From the cell containing the given text, extract its center point as [x, y] coordinate. 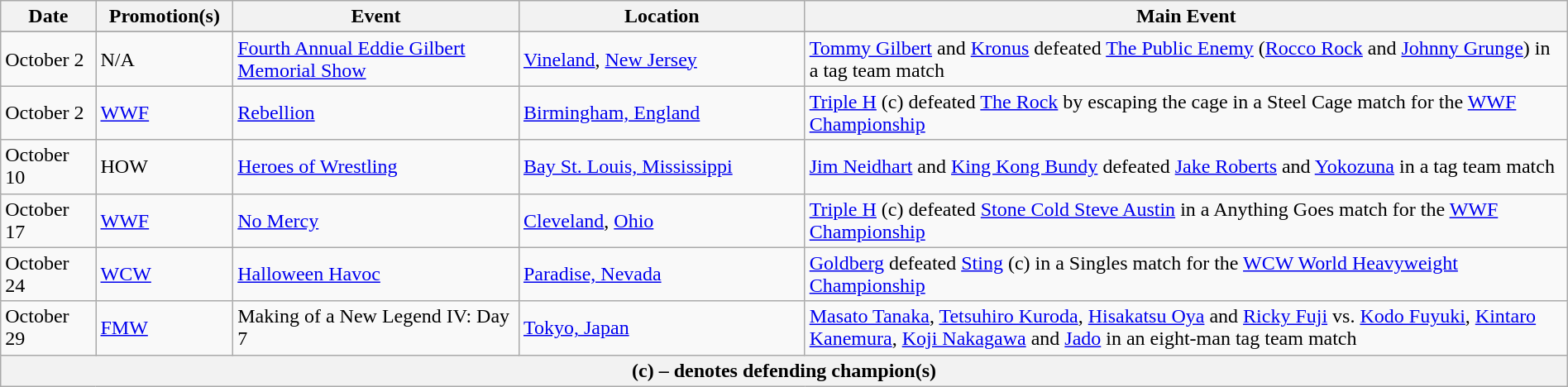
October 10 [48, 167]
Paradise, Nevada [662, 275]
Triple H (c) defeated The Rock by escaping the cage in a Steel Cage match for the WWF Championship [1186, 112]
October 29 [48, 327]
Event [376, 17]
October 17 [48, 220]
Making of a New Legend IV: Day 7 [376, 327]
Goldberg defeated Sting (c) in a Singles match for the WCW World Heavyweight Championship [1186, 275]
Triple H (c) defeated Stone Cold Steve Austin in a Anything Goes match for the WWF Championship [1186, 220]
Heroes of Wrestling [376, 167]
Birmingham, England [662, 112]
Halloween Havoc [376, 275]
Tokyo, Japan [662, 327]
Rebellion [376, 112]
Jim Neidhart and King Kong Bundy defeated Jake Roberts and Yokozuna in a tag team match [1186, 167]
Promotion(s) [165, 17]
Fourth Annual Eddie Gilbert Memorial Show [376, 60]
Tommy Gilbert and Kronus defeated The Public Enemy (Rocco Rock and Johnny Grunge) in a tag team match [1186, 60]
No Mercy [376, 220]
HOW [165, 167]
Vineland, New Jersey [662, 60]
FMW [165, 327]
WCW [165, 275]
Bay St. Louis, Mississippi [662, 167]
(c) – denotes defending champion(s) [784, 370]
Location [662, 17]
October 24 [48, 275]
N/A [165, 60]
Date [48, 17]
Cleveland, Ohio [662, 220]
Main Event [1186, 17]
